Provide the (X, Y) coordinate of the cell's center where the given text is located.  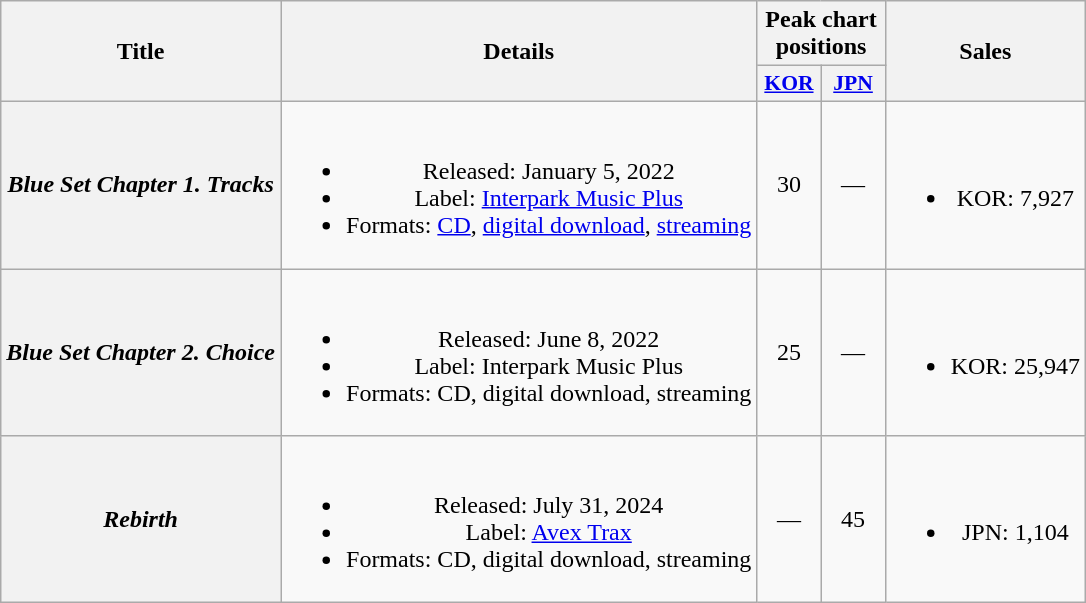
KOR: 7,927 (985, 184)
Blue Set Chapter 1. Tracks (141, 184)
Released: June 8, 2022Label: Interpark Music PlusFormats: CD, digital download, streaming (518, 352)
Title (141, 52)
Rebirth (141, 520)
Released: January 5, 2022Label: Interpark Music PlusFormats: CD, digital download, streaming (518, 184)
Blue Set Chapter 2. Choice (141, 352)
Peak chart positions (821, 34)
30 (789, 184)
25 (789, 352)
JPN: 1,104 (985, 520)
KOR: 25,947 (985, 352)
JPN (853, 84)
Details (518, 52)
Sales (985, 52)
Released: July 31, 2024Label: Avex TraxFormats: CD, digital download, streaming (518, 520)
45 (853, 520)
KOR (789, 84)
